For the text-containing cell, return its midpoint in (x, y) coordinate format. 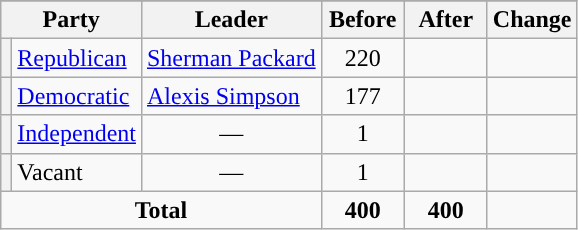
220 (362, 58)
Democratic (77, 96)
Alexis Simpson (231, 96)
Independent (77, 134)
After (446, 20)
Before (362, 20)
Leader (231, 20)
Vacant (77, 172)
Total (161, 210)
Change (532, 20)
Sherman Packard (231, 58)
Republican (77, 58)
Party (72, 20)
177 (362, 96)
